Output the (X, Y) coordinate of the center of the cell containing the given text.  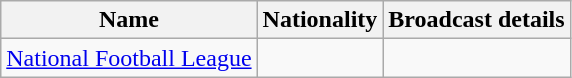
Nationality (320, 20)
Broadcast details (476, 20)
Name (129, 20)
National Football League (129, 58)
